Scan for the cell matching the given text and deliver its (X, Y) coordinate at center. 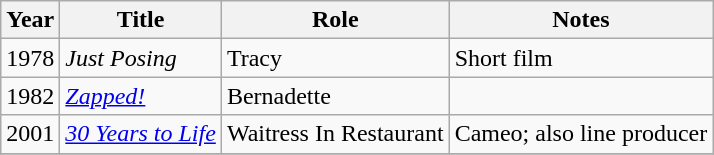
Notes (581, 20)
1978 (30, 58)
Tracy (335, 58)
Just Posing (141, 58)
2001 (30, 134)
Title (141, 20)
Cameo; also line producer (581, 134)
Zapped! (141, 96)
Short film (581, 58)
1982 (30, 96)
30 Years to Life (141, 134)
Waitress In Restaurant (335, 134)
Bernadette (335, 96)
Role (335, 20)
Year (30, 20)
